Capture the cell that displays the provided text and extract its [x, y] central coordinate. 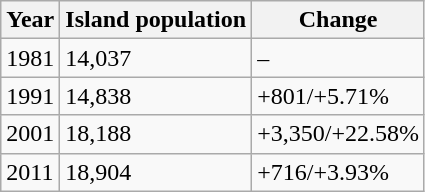
14,838 [156, 96]
Year [30, 20]
14,037 [156, 58]
2001 [30, 134]
Change [338, 20]
+3,350/+22.58% [338, 134]
1991 [30, 96]
+716/+3.93% [338, 172]
+801/+5.71% [338, 96]
18,188 [156, 134]
1981 [30, 58]
– [338, 58]
2011 [30, 172]
18,904 [156, 172]
Island population [156, 20]
